Detect which cell encompasses the target text, then output its (X, Y) center coordinate. 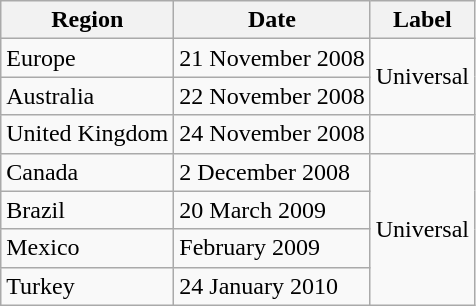
Region (88, 20)
Canada (88, 172)
Brazil (88, 210)
Mexico (88, 248)
2 December 2008 (272, 172)
February 2009 (272, 248)
Australia (88, 96)
Date (272, 20)
Turkey (88, 286)
20 March 2009 (272, 210)
21 November 2008 (272, 58)
22 November 2008 (272, 96)
24 November 2008 (272, 134)
Label (422, 20)
24 January 2010 (272, 286)
United Kingdom (88, 134)
Europe (88, 58)
